Determine the [X, Y] coordinate at the center of the cell enclosing the given text.  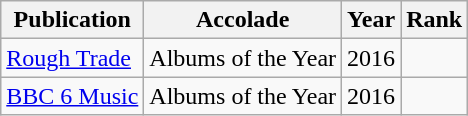
BBC 6 Music [72, 96]
Rough Trade [72, 58]
Accolade [243, 20]
Publication [72, 20]
Rank [434, 20]
Year [372, 20]
